Output the (X, Y) coordinate of the center of the cell containing the given text.  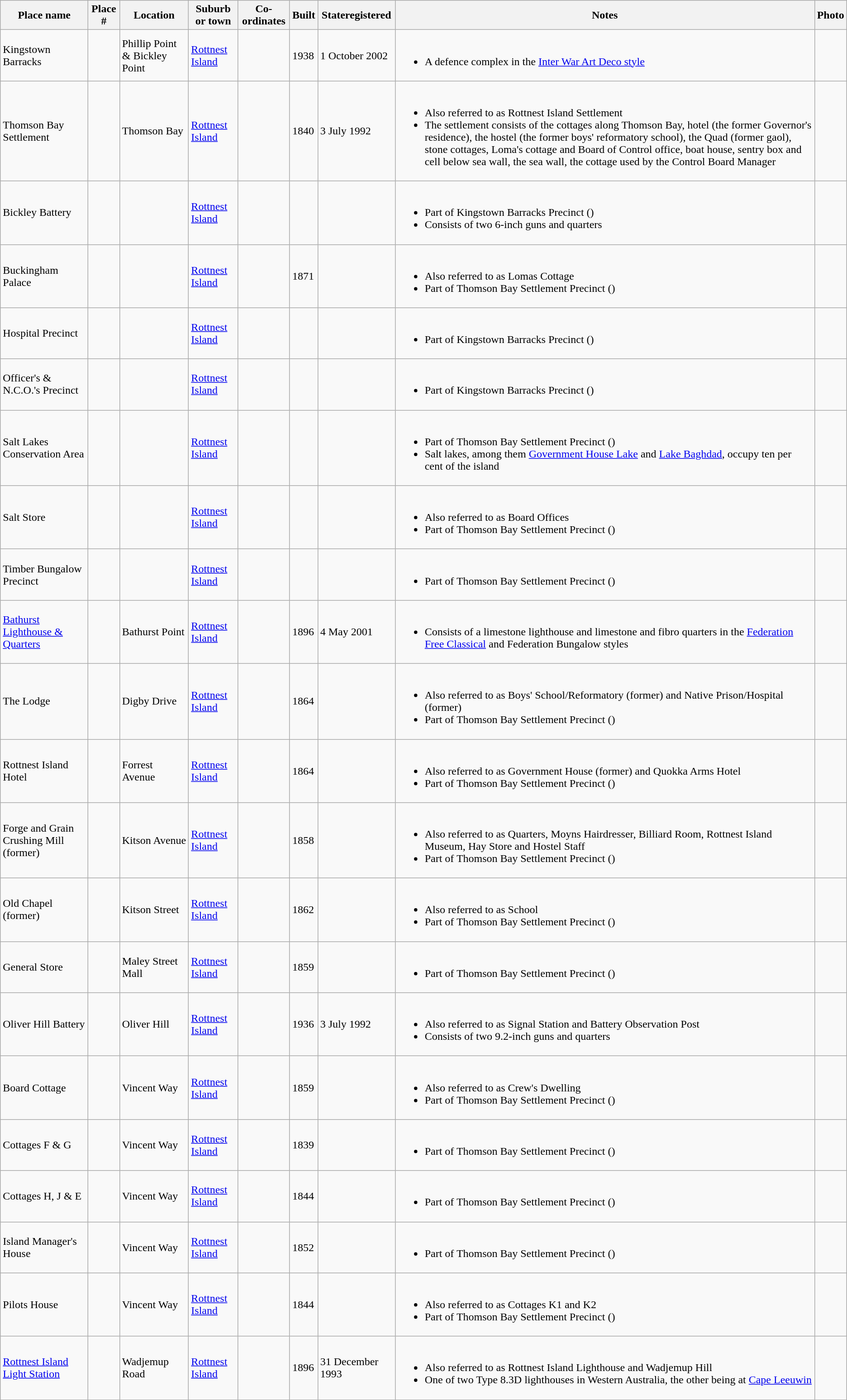
Thomson Bay (154, 131)
Also referred to as Board OfficesPart of Thomson Bay Settlement Precinct () (604, 517)
Oliver Hill Battery (44, 1024)
Also referred to as Signal Station and Battery Observation PostConsists of two 9.2-inch guns and quarters (604, 1024)
1862 (304, 910)
Also referred to as Crew's DwellingPart of Thomson Bay Settlement Precinct () (604, 1088)
Wadjemup Road (154, 1368)
Bathurst Point (154, 632)
Kingstown Barracks (44, 55)
Salt Lakes Conservation Area (44, 448)
Notes (604, 15)
Also referred to as SchoolPart of Thomson Bay Settlement Precinct () (604, 910)
Also referred to as Government House (former) and Quokka Arms HotelPart of Thomson Bay Settlement Precinct () (604, 771)
1938 (304, 55)
Also referred to as Boys' School/Reformatory (former) and Native Prison/Hospital (former)Part of Thomson Bay Settlement Precinct () (604, 701)
Oliver Hill (154, 1024)
Phillip Point & Bickley Point (154, 55)
Place name (44, 15)
1871 (304, 276)
Also referred to as Lomas CottagePart of Thomson Bay Settlement Precinct () (604, 276)
Forrest Avenue (154, 771)
Bathurst Lighthouse & Quarters (44, 632)
1 October 2002 (357, 55)
Co-ordinates (263, 15)
Maley Street Mall (154, 967)
Photo (831, 15)
Forge and Grain Crushing Mill (former) (44, 841)
Bickley Battery (44, 213)
Old Chapel (former) (44, 910)
Location (154, 15)
Buckingham Palace (44, 276)
1852 (304, 1247)
Board Cottage (44, 1088)
Officer's & N.C.O.'s Precinct (44, 385)
The Lodge (44, 701)
1858 (304, 841)
4 May 2001 (357, 632)
Kitson Street (154, 910)
Cottages H, J & E (44, 1196)
Consists of a limestone lighthouse and limestone and fibro quarters in the Federation Free Classical and Federation Bungalow styles (604, 632)
Rottnest Island Light Station (44, 1368)
Part of Thomson Bay Settlement Precinct ()Salt lakes, among them Government House Lake and Lake Baghdad, occupy ten per cent of the island (604, 448)
A defence complex in the Inter War Art Deco style (604, 55)
Hospital Precinct (44, 333)
Kitson Avenue (154, 841)
Timber Bungalow Precinct (44, 575)
Stateregistered (357, 15)
Part of Kingstown Barracks Precinct ()Consists of two 6-inch guns and quarters (604, 213)
Place # (104, 15)
Island Manager's House (44, 1247)
Cottages F & G (44, 1145)
Salt Store (44, 517)
1936 (304, 1024)
1839 (304, 1145)
Also referred to as Cottages K1 and K2Part of Thomson Bay Settlement Precinct () (604, 1305)
31 December 1993 (357, 1368)
1840 (304, 131)
Digby Drive (154, 701)
Built (304, 15)
General Store (44, 967)
Pilots House (44, 1305)
Suburb or town (214, 15)
Rottnest Island Hotel (44, 771)
Thomson Bay Settlement (44, 131)
